Return the [x, y] coordinate for the center point of the cell that contains the specified text.  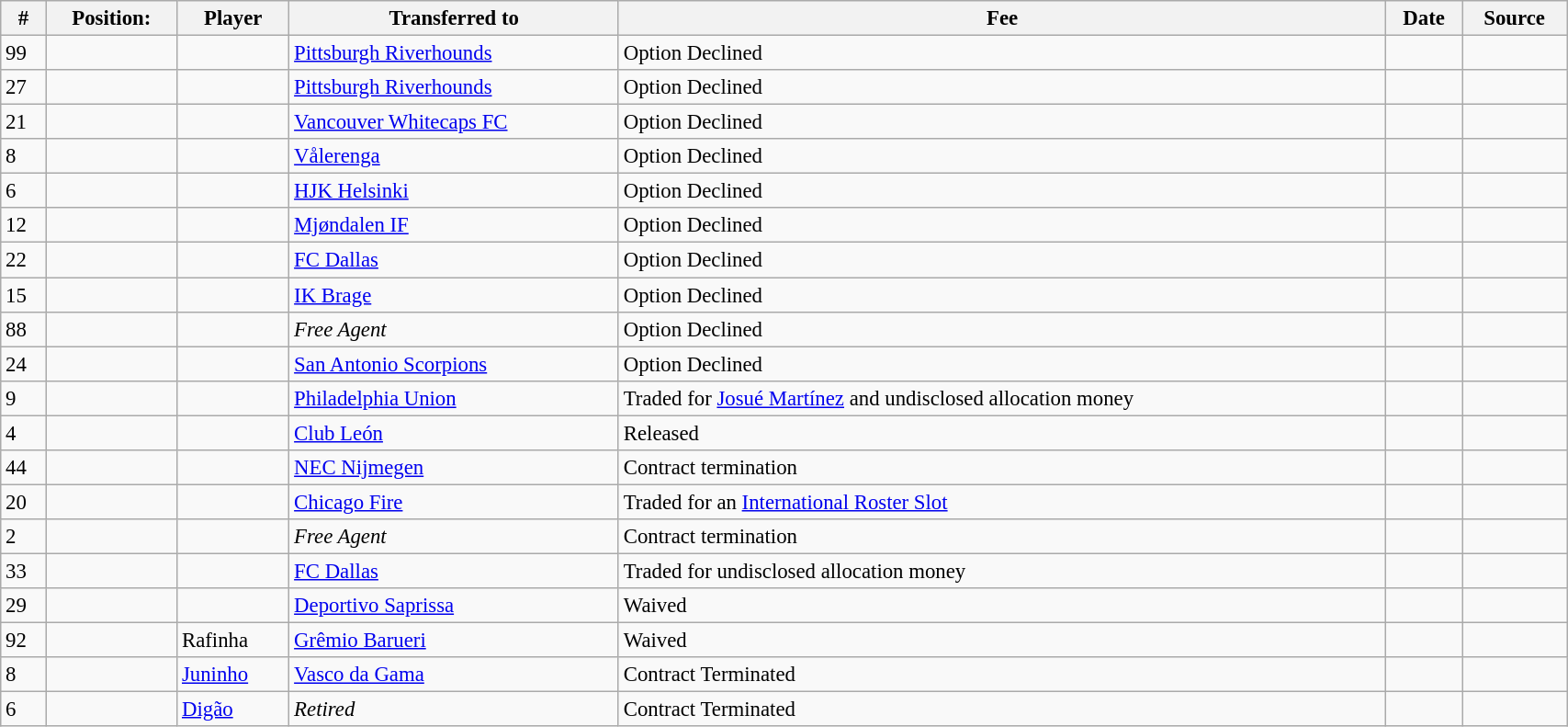
4 [24, 433]
Date [1424, 18]
NEC Nijmegen [454, 468]
IK Brage [454, 295]
12 [24, 225]
21 [24, 122]
Deportivo Saprissa [454, 606]
44 [24, 468]
Vancouver Whitecaps FC [454, 122]
88 [24, 329]
Rafinha [233, 641]
Traded for an International Roster Slot [1001, 502]
15 [24, 295]
Club León [454, 433]
Transferred to [454, 18]
Released [1001, 433]
Position: [112, 18]
San Antonio Scorpions [454, 364]
29 [24, 606]
Traded for undisclosed allocation money [1001, 571]
Vasco da Gama [454, 675]
Vålerenga [454, 156]
24 [24, 364]
9 [24, 398]
22 [24, 260]
99 [24, 53]
27 [24, 87]
Chicago Fire [454, 502]
Digão [233, 710]
33 [24, 571]
Retired [454, 710]
Grêmio Barueri [454, 641]
Traded for Josué Martínez and undisclosed allocation money [1001, 398]
Fee [1001, 18]
92 [24, 641]
Player [233, 18]
Philadelphia Union [454, 398]
Mjøndalen IF [454, 225]
# [24, 18]
Juninho [233, 675]
HJK Helsinki [454, 191]
20 [24, 502]
Source [1515, 18]
2 [24, 537]
